From the cell containing the given text, extract its center point as [x, y] coordinate. 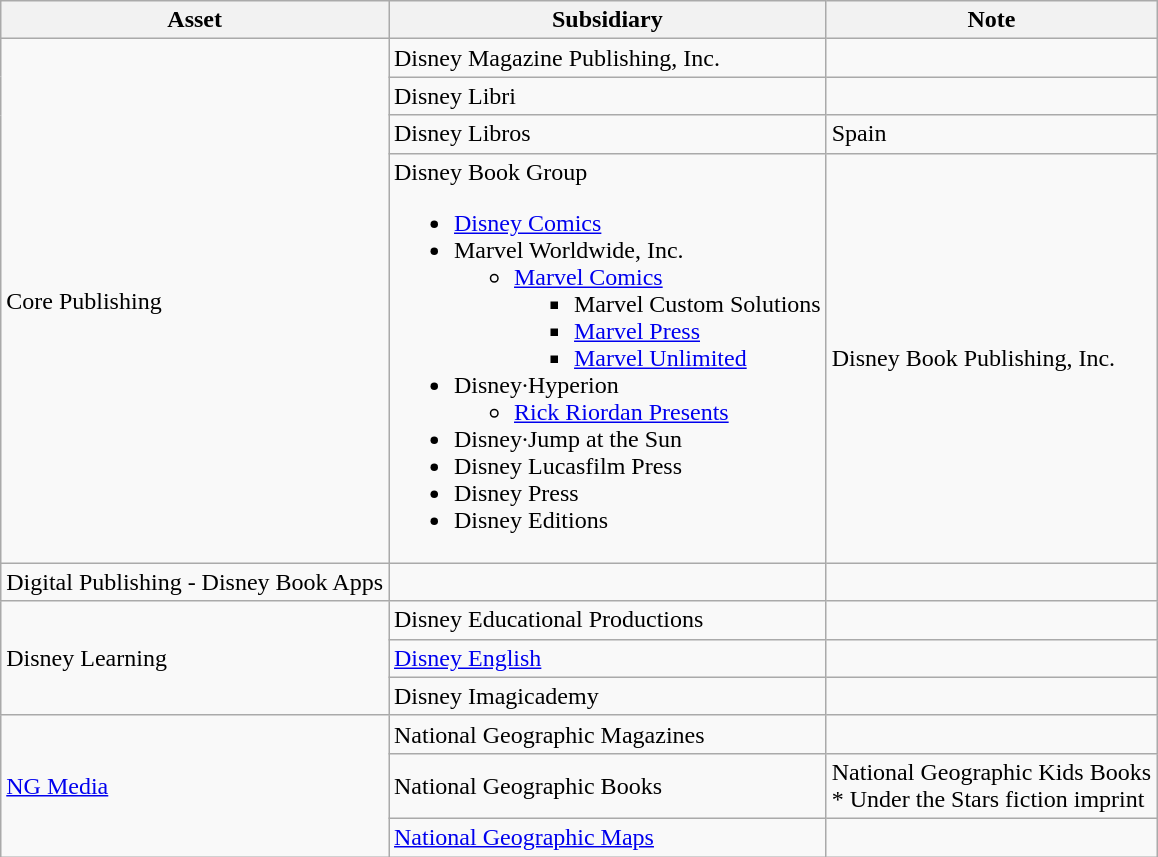
Disney Imagicademy [607, 696]
Disney Libri [607, 96]
Disney Learning [195, 658]
Disney Magazine Publishing, Inc. [607, 58]
National Geographic Maps [607, 837]
Disney Book Publishing, Inc. [991, 358]
Digital Publishing - Disney Book Apps [195, 582]
Core Publishing [195, 301]
National Geographic Books [607, 786]
National Geographic Magazines [607, 734]
Subsidiary [607, 20]
NG Media [195, 786]
Spain [991, 134]
Disney Educational Productions [607, 620]
Asset [195, 20]
Disney English [607, 658]
National Geographic Kids Books* Under the Stars fiction imprint [991, 786]
Disney Libros [607, 134]
Note [991, 20]
